Search for the cell housing the specified text and yield its (X, Y) center coordinate. 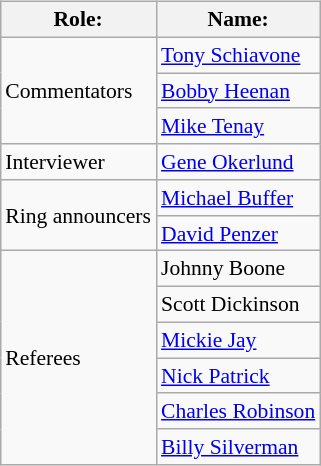
Johnny Boone (238, 269)
Mike Tenay (238, 126)
Interviewer (78, 162)
Tony Schiavone (238, 55)
Mickie Jay (238, 340)
Name: (238, 20)
Billy Silverman (238, 447)
David Penzer (238, 233)
Bobby Heenan (238, 91)
Scott Dickinson (238, 305)
Commentators (78, 90)
Gene Okerlund (238, 162)
Role: (78, 20)
Ring announcers (78, 216)
Charles Robinson (238, 411)
Nick Patrick (238, 376)
Michael Buffer (238, 198)
Referees (78, 358)
